Return [X, Y] of the center of cell containing provided text 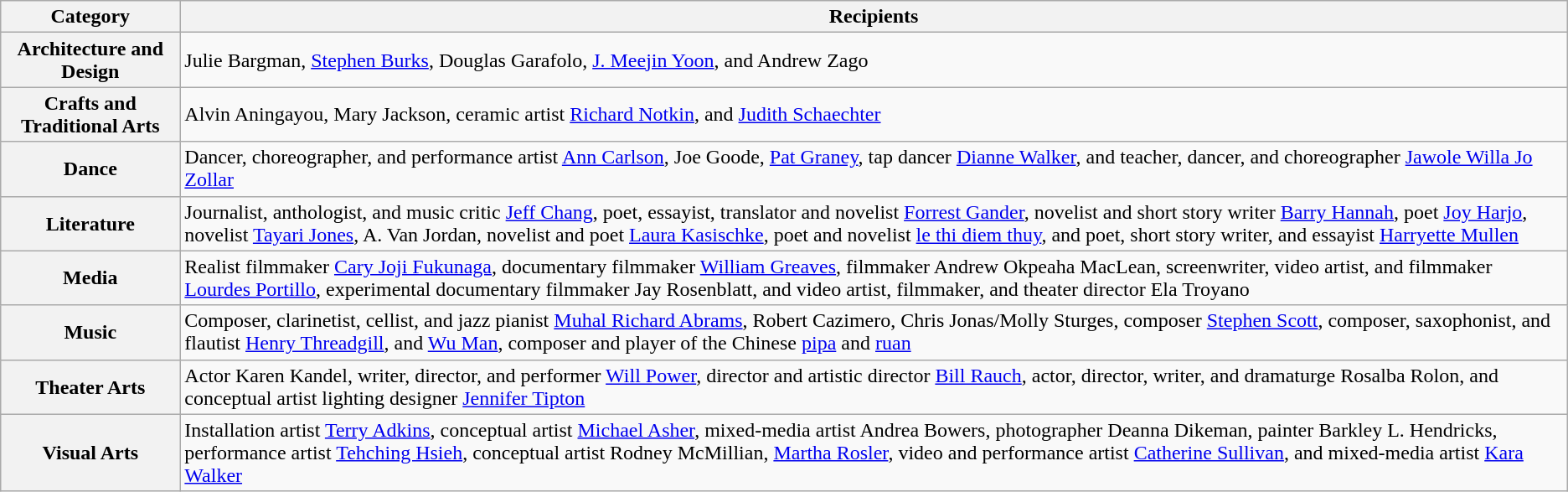
Theater Arts [90, 387]
Music [90, 332]
Media [90, 278]
Dance [90, 169]
Crafts and Traditional Arts [90, 114]
Recipients [874, 17]
Literature [90, 223]
Julie Bargman, Stephen Burks, Douglas Garafolo, J. Meejin Yoon, and Andrew Zago [874, 60]
Category [90, 17]
Architecture and Design [90, 60]
Alvin Aningayou, Mary Jackson, ceramic artist Richard Notkin, and Judith Schaechter [874, 114]
Visual Arts [90, 453]
